For the text-containing cell, return its midpoint in (X, Y) coordinate format. 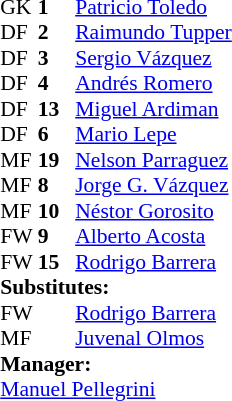
Manager: (116, 364)
Juvenal Olmos (154, 339)
8 (57, 185)
Jorge G. Vázquez (154, 185)
Néstor Gorosito (154, 211)
3 (57, 58)
Substitutes: (116, 287)
10 (57, 211)
Mario Lepe (154, 135)
19 (57, 160)
13 (57, 109)
Nelson Parraguez (154, 160)
Sergio Vázquez (154, 58)
6 (57, 135)
2 (57, 33)
Andrés Romero (154, 83)
4 (57, 83)
15 (57, 262)
9 (57, 237)
Raimundo Tupper (154, 33)
Alberto Acosta (154, 237)
Miguel Ardiman (154, 109)
